Return the [x, y] coordinate for the center point of the cell that contains the specified text.  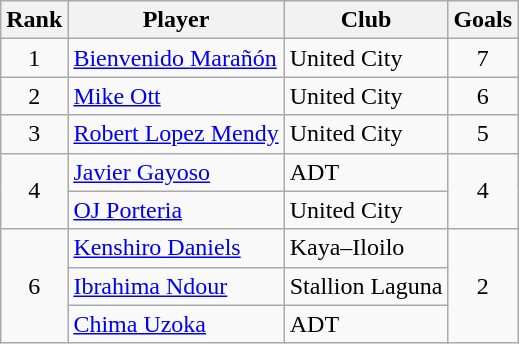
3 [34, 134]
Ibrahima Ndour [176, 286]
Kaya–Iloilo [366, 248]
Club [366, 20]
Player [176, 20]
Rank [34, 20]
7 [483, 58]
5 [483, 134]
Mike Ott [176, 96]
1 [34, 58]
Stallion Laguna [366, 286]
OJ Porteria [176, 210]
Kenshiro Daniels [176, 248]
Javier Gayoso [176, 172]
Bienvenido Marañón [176, 58]
Goals [483, 20]
Chima Uzoka [176, 324]
Robert Lopez Mendy [176, 134]
